Determine the [x, y] coordinate at the center of the cell enclosing the given text.  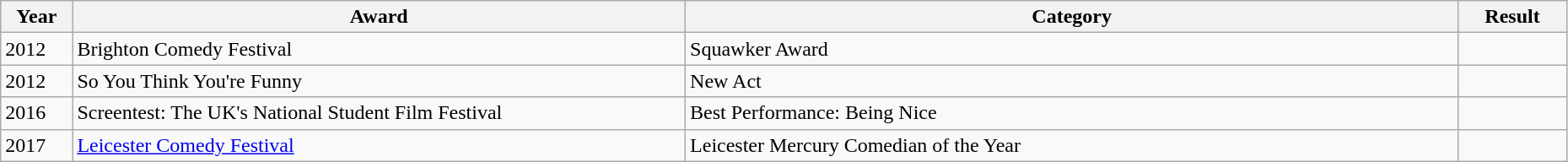
Year [37, 17]
So You Think You're Funny [380, 81]
Squawker Award [1072, 49]
2017 [37, 145]
Category [1072, 17]
2016 [37, 113]
Result [1513, 17]
New Act [1072, 81]
Leicester Mercury Comedian of the Year [1072, 145]
Screentest: The UK's National Student Film Festival [380, 113]
Best Performance: Being Nice [1072, 113]
Brighton Comedy Festival [380, 49]
Leicester Comedy Festival [380, 145]
Award [380, 17]
